Capture the cell that displays the provided text and extract its (x, y) central coordinate. 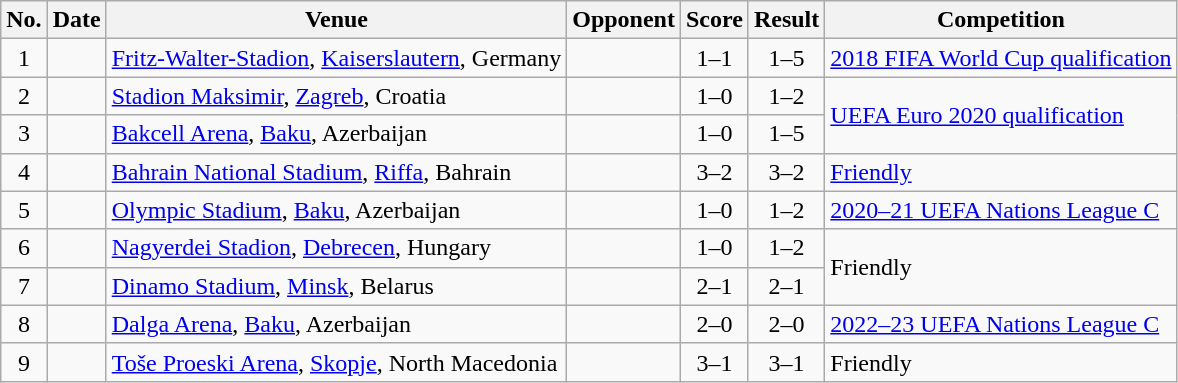
Fritz-Walter-Stadion, Kaiserslautern, Germany (336, 58)
Nagyerdei Stadion, Debrecen, Hungary (336, 248)
7 (24, 286)
9 (24, 362)
UEFA Euro 2020 qualification (1001, 115)
2022–23 UEFA Nations League C (1001, 324)
Score (714, 20)
2018 FIFA World Cup qualification (1001, 58)
Competition (1001, 20)
Dalga Arena, Baku, Azerbaijan (336, 324)
Venue (336, 20)
5 (24, 210)
Opponent (624, 20)
2020–21 UEFA Nations League C (1001, 210)
Olympic Stadium, Baku, Azerbaijan (336, 210)
Bakcell Arena, Baku, Azerbaijan (336, 134)
Dinamo Stadium, Minsk, Belarus (336, 286)
8 (24, 324)
Date (76, 20)
1–1 (714, 58)
No. (24, 20)
Bahrain National Stadium, Riffa, Bahrain (336, 172)
Stadion Maksimir, Zagreb, Croatia (336, 96)
Toše Proeski Arena, Skopje, North Macedonia (336, 362)
3 (24, 134)
Result (786, 20)
1 (24, 58)
6 (24, 248)
2 (24, 96)
4 (24, 172)
